Output the [x, y] coordinate of the center of the cell containing the given text.  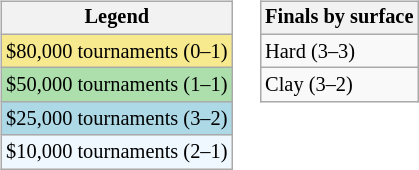
Legend [116, 18]
$10,000 tournaments (2–1) [116, 152]
$25,000 tournaments (3–2) [116, 119]
Finals by surface [339, 18]
Hard (3–3) [339, 51]
$50,000 tournaments (1–1) [116, 85]
$80,000 tournaments (0–1) [116, 51]
Clay (3–2) [339, 85]
